Capture the cell that displays the provided text and extract its [x, y] central coordinate. 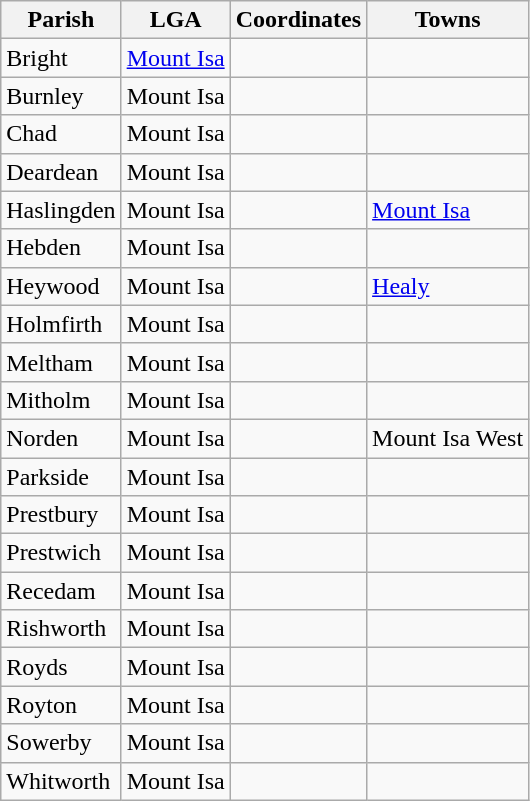
Prestwich [61, 553]
Holmfirth [61, 324]
Meltham [61, 362]
Deardean [61, 172]
Norden [61, 438]
Whitworth [61, 781]
Recedam [61, 591]
Sowerby [61, 743]
LGA [176, 20]
Rishworth [61, 629]
Prestbury [61, 515]
Bright [61, 58]
Coordinates [298, 20]
Royton [61, 705]
Royds [61, 667]
Hebden [61, 248]
Chad [61, 134]
Parish [61, 20]
Parkside [61, 477]
Mount Isa West [448, 438]
Healy [448, 286]
Mitholm [61, 400]
Burnley [61, 96]
Towns [448, 20]
Heywood [61, 286]
Haslingden [61, 210]
